Identify which cell holds the provided text, then report its (X, Y) central coordinate. 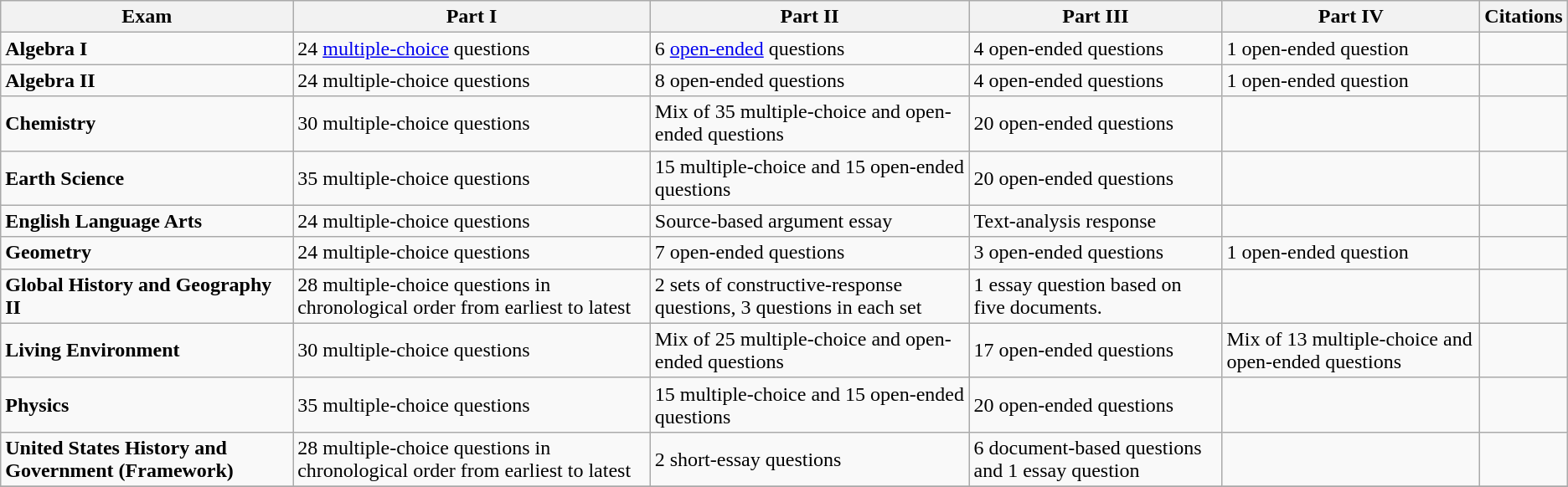
Part I (472, 17)
Exam (147, 17)
2 sets of constructive-response questions, 3 questions in each set (809, 296)
Physics (147, 405)
3 open-ended questions (1096, 253)
6 open-ended questions (809, 49)
Algebra II (147, 80)
English Language Arts (147, 221)
Global History and Geography II (147, 296)
Citations (1524, 17)
Source-based argument essay (809, 221)
Algebra I (147, 49)
Mix of 35 multiple-choice and open-ended questions (809, 124)
Earth Science (147, 177)
Part IV (1351, 17)
Chemistry (147, 124)
7 open-ended questions (809, 253)
Mix of 25 multiple-choice and open-ended questions (809, 350)
17 open-ended questions (1096, 350)
Living Environment (147, 350)
Part II (809, 17)
2 short-essay questions (809, 459)
6 document-based questions and 1 essay question (1096, 459)
8 open-ended questions (809, 80)
Geometry (147, 253)
1 essay question based on five documents. (1096, 296)
United States History and Government (Framework) (147, 459)
Part III (1096, 17)
Text-analysis response (1096, 221)
Mix of 13 multiple-choice and open-ended questions (1351, 350)
